Capture the cell that displays the provided text and extract its (x, y) central coordinate. 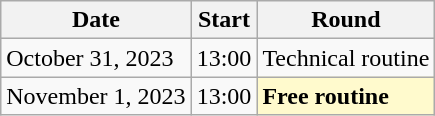
Free routine (346, 96)
November 1, 2023 (96, 96)
Start (224, 20)
Date (96, 20)
October 31, 2023 (96, 58)
Technical routine (346, 58)
Round (346, 20)
